Capture the cell that displays the provided text and extract its (x, y) central coordinate. 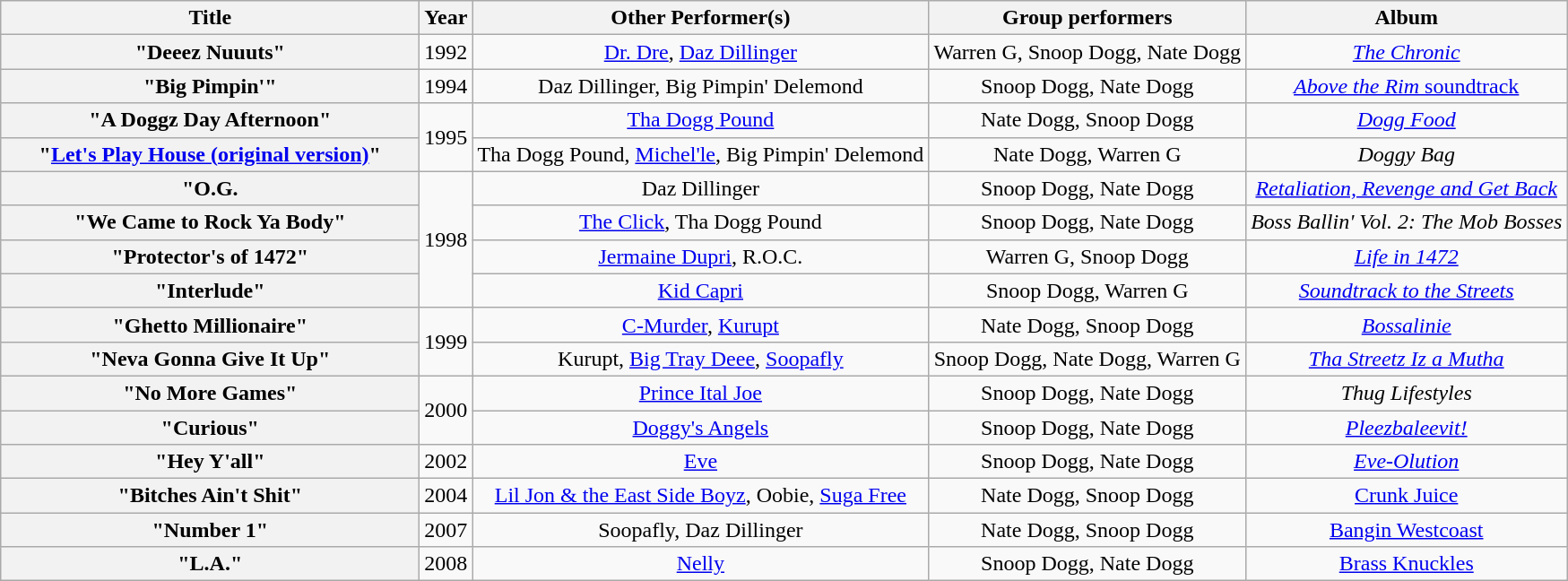
Daz Dillinger, Big Pimpin' Delemond (701, 86)
"Protector's of 1472" (210, 256)
Bossalinie (1407, 325)
2008 (446, 564)
Life in 1472 (1407, 256)
Prince Ital Joe (701, 393)
Kid Capri (701, 290)
Eve (701, 462)
Warren G, Snoop Dogg, Nate Dogg (1087, 52)
Tha Streetz Iz a Mutha (1407, 359)
Pleezbaleevit! (1407, 428)
1995 (446, 137)
Retaliation, Revenge and Get Back (1407, 188)
Album (1407, 18)
Tha Dogg Pound (701, 120)
"Interlude" (210, 290)
"A Doggz Day Afternoon" (210, 120)
Dr. Dre, Daz Dillinger (701, 52)
"Curious" (210, 428)
"We Came to Rock Ya Body" (210, 222)
Doggy Bag (1407, 154)
C-Murder, Kurupt (701, 325)
Lil Jon & the East Side Boyz, Oobie, Suga Free (701, 496)
Dogg Food (1407, 120)
"Hey Y'all" (210, 462)
Daz Dillinger (701, 188)
Thug Lifestyles (1407, 393)
1992 (446, 52)
"L.A." (210, 564)
"Number 1" (210, 530)
Above the Rim soundtrack (1407, 86)
1994 (446, 86)
Snoop Dogg, Nate Dogg, Warren G (1087, 359)
Other Performer(s) (701, 18)
Brass Knuckles (1407, 564)
"Big Pimpin'" (210, 86)
Year (446, 18)
"Ghetto Millionaire" (210, 325)
1999 (446, 342)
Title (210, 18)
Tha Dogg Pound, Michel'le, Big Pimpin' Delemond (701, 154)
Doggy's Angels (701, 428)
"No More Games" (210, 393)
Group performers (1087, 18)
1998 (446, 239)
2002 (446, 462)
Snoop Dogg, Warren G (1087, 290)
2000 (446, 410)
Nelly (701, 564)
2007 (446, 530)
"Bitches Ain't Shit" (210, 496)
Bangin Westcoast (1407, 530)
The Click, Tha Dogg Pound (701, 222)
2004 (446, 496)
Kurupt, Big Tray Deee, Soopafly (701, 359)
"Let's Play House (original version)" (210, 154)
Warren G, Snoop Dogg (1087, 256)
"O.G. (210, 188)
Crunk Juice (1407, 496)
"Neva Gonna Give It Up" (210, 359)
"Deeez Nuuuts" (210, 52)
Jermaine Dupri, R.O.C. (701, 256)
Boss Ballin' Vol. 2: The Mob Bosses (1407, 222)
The Chronic (1407, 52)
Nate Dogg, Warren G (1087, 154)
Soopafly, Daz Dillinger (701, 530)
Eve-Olution (1407, 462)
Soundtrack to the Streets (1407, 290)
